Return the [X, Y] coordinate for the center point of the cell that contains the specified text.  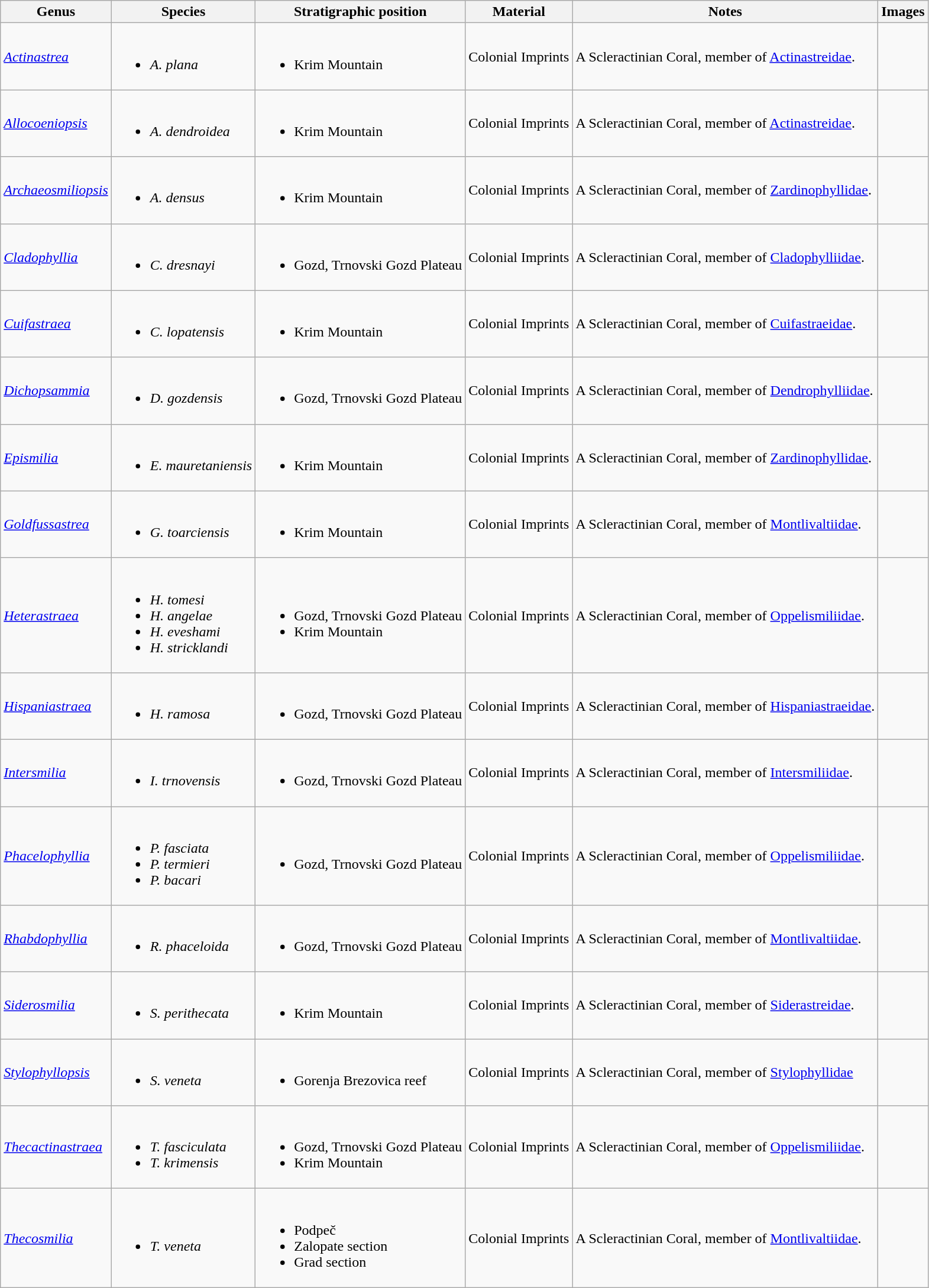
Thecactinastraea [56, 1147]
Goldfussastrea [56, 524]
A Scleractinian Coral, member of Siderastreidae. [725, 1005]
T. veneta [183, 1238]
Dichopsammia [56, 390]
Gorenja Brezovica reef [361, 1073]
Images [903, 12]
A. plana [183, 57]
PodpečZalopate sectionGrad section [361, 1238]
Genus [56, 12]
C. lopatensis [183, 324]
Epismilia [56, 458]
P. fasciataP. termieriP. bacari [183, 856]
Hispaniastraea [56, 706]
Cladophyllia [56, 257]
A Scleractinian Coral, member of Stylophyllidae [725, 1073]
T. fasciculataT. krimensis [183, 1147]
Rhabdophyllia [56, 939]
Siderosmilia [56, 1005]
A. densus [183, 190]
G. toarciensis [183, 524]
D. gozdensis [183, 390]
A Scleractinian Coral, member of Cladophylliidae. [725, 257]
Phacelophyllia [56, 856]
Species [183, 12]
A. dendroidea [183, 123]
Material [519, 12]
A Scleractinian Coral, member of Hispaniastraeidae. [725, 706]
A Scleractinian Coral, member of Dendrophylliidae. [725, 390]
Stylophyllopsis [56, 1073]
I. trnovensis [183, 772]
Allocoeniopsis [56, 123]
C. dresnayi [183, 257]
Intersmilia [56, 772]
A Scleractinian Coral, member of Intersmiliidae. [725, 772]
E. mauretaniensis [183, 458]
Heterastraea [56, 615]
H. ramosa [183, 706]
Notes [725, 12]
Stratigraphic position [361, 12]
Archaeosmiliopsis [56, 190]
A Scleractinian Coral, member of Cuifastraeidae. [725, 324]
Actinastrea [56, 57]
S. perithecata [183, 1005]
R. phaceloida [183, 939]
Thecosmilia [56, 1238]
H. tomesiH. angelaeH. eveshamiH. stricklandi [183, 615]
S. veneta [183, 1073]
Cuifastraea [56, 324]
